Return the (X, Y) coordinate for the center point of the cell that contains the specified text.  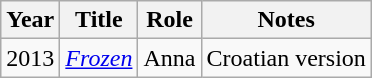
Role (170, 20)
Croatian version (286, 58)
Frozen (99, 58)
Title (99, 20)
Anna (170, 58)
Year (30, 20)
Notes (286, 20)
2013 (30, 58)
